Return [x, y] of the center of cell containing provided text 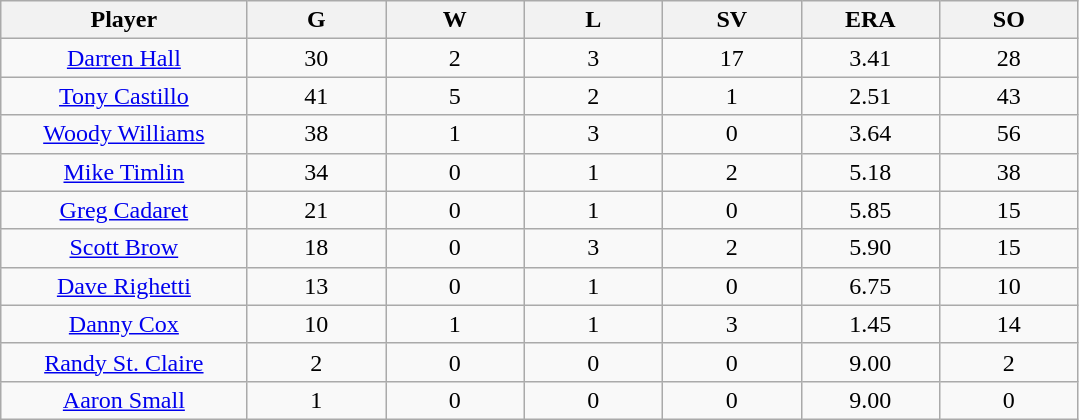
41 [316, 96]
30 [316, 58]
Darren Hall [124, 58]
Danny Cox [124, 324]
Aaron Small [124, 400]
G [316, 20]
6.75 [870, 286]
Scott Brow [124, 248]
ERA [870, 20]
14 [1010, 324]
56 [1010, 134]
2.51 [870, 96]
43 [1010, 96]
1.45 [870, 324]
W [456, 20]
Dave Righetti [124, 286]
Randy St. Claire [124, 362]
Tony Castillo [124, 96]
SO [1010, 20]
Mike Timlin [124, 172]
5.90 [870, 248]
SV [732, 20]
17 [732, 58]
Player [124, 20]
3.41 [870, 58]
28 [1010, 58]
Woody Williams [124, 134]
5.18 [870, 172]
5 [456, 96]
L [594, 20]
13 [316, 286]
21 [316, 210]
5.85 [870, 210]
34 [316, 172]
3.64 [870, 134]
18 [316, 248]
Greg Cadaret [124, 210]
